From the cell containing the given text, extract its center point as [x, y] coordinate. 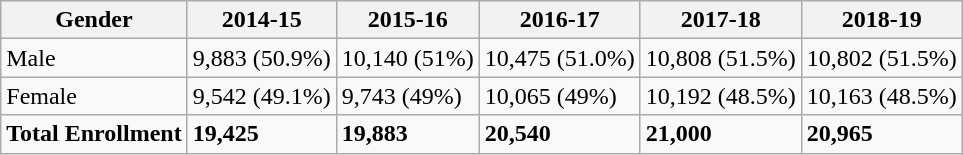
9,883 (50.9%) [262, 58]
Female [94, 96]
10,802 (51.5%) [882, 58]
10,192 (48.5%) [720, 96]
20,965 [882, 134]
2018-19 [882, 20]
9,542 (49.1%) [262, 96]
2014-15 [262, 20]
Male [94, 58]
Gender [94, 20]
10,808 (51.5%) [720, 58]
Total Enrollment [94, 134]
10,163 (48.5%) [882, 96]
10,140 (51%) [408, 58]
19,425 [262, 134]
2016-17 [560, 20]
19,883 [408, 134]
10,475 (51.0%) [560, 58]
2017-18 [720, 20]
10,065 (49%) [560, 96]
9,743 (49%) [408, 96]
2015-16 [408, 20]
20,540 [560, 134]
21,000 [720, 134]
